Return the [x, y] coordinate for the center point of the cell that contains the specified text.  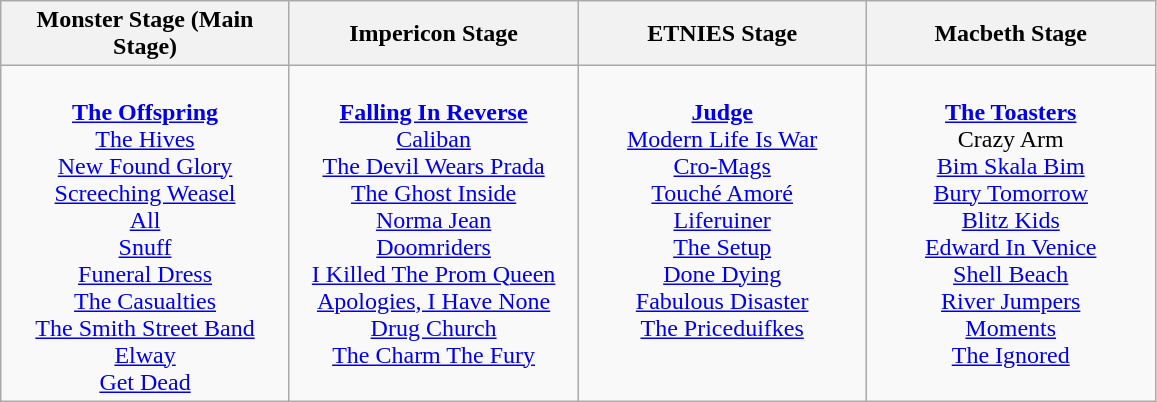
Judge Modern Life Is War Cro-Mags Touché Amoré Liferuiner The Setup Done Dying Fabulous Disaster The Priceduifkes [722, 234]
The Toasters Crazy Arm Bim Skala Bim Bury Tomorrow Blitz Kids Edward In Venice Shell Beach River Jumpers Moments The Ignored [1010, 234]
The Offspring The Hives New Found Glory Screeching Weasel All Snuff Funeral Dress The Casualties The Smith Street Band Elway Get Dead [146, 234]
ETNIES Stage [722, 34]
Macbeth Stage [1010, 34]
Impericon Stage [434, 34]
Monster Stage (Main Stage) [146, 34]
